Pinpoint the cell where the given text exists, returning its [X, Y] midpoint coordinate. 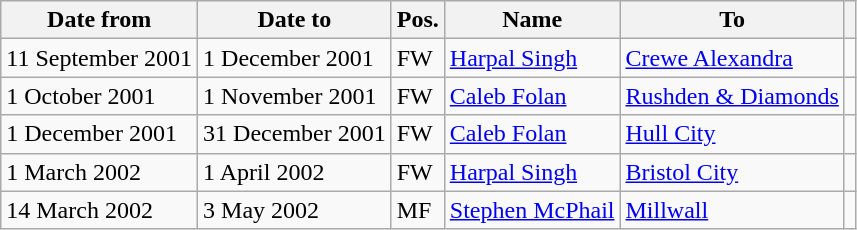
1 November 2001 [295, 96]
Millwall [732, 210]
3 May 2002 [295, 210]
1 March 2002 [100, 172]
Hull City [732, 134]
Stephen McPhail [532, 210]
11 September 2001 [100, 58]
Pos. [418, 20]
Crewe Alexandra [732, 58]
To [732, 20]
Name [532, 20]
Date to [295, 20]
14 March 2002 [100, 210]
31 December 2001 [295, 134]
1 October 2001 [100, 96]
Bristol City [732, 172]
Date from [100, 20]
Rushden & Diamonds [732, 96]
MF [418, 210]
1 April 2002 [295, 172]
